Capture the cell that displays the provided text and extract its (X, Y) central coordinate. 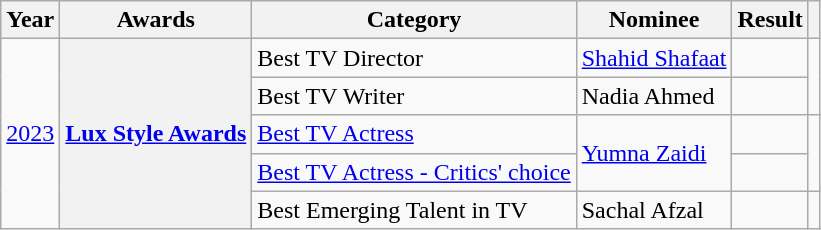
Best Emerging Talent in TV (414, 210)
Awards (156, 20)
Lux Style Awards (156, 134)
Year (30, 20)
Nominee (654, 20)
Result (770, 20)
Best TV Actress (414, 134)
2023 (30, 134)
Nadia Ahmed (654, 96)
Category (414, 20)
Best TV Director (414, 58)
Yumna Zaidi (654, 153)
Best TV Writer (414, 96)
Best TV Actress - Critics' choice (414, 172)
Sachal Afzal (654, 210)
Shahid Shafaat (654, 58)
